For the text-containing cell, return its midpoint in (x, y) coordinate format. 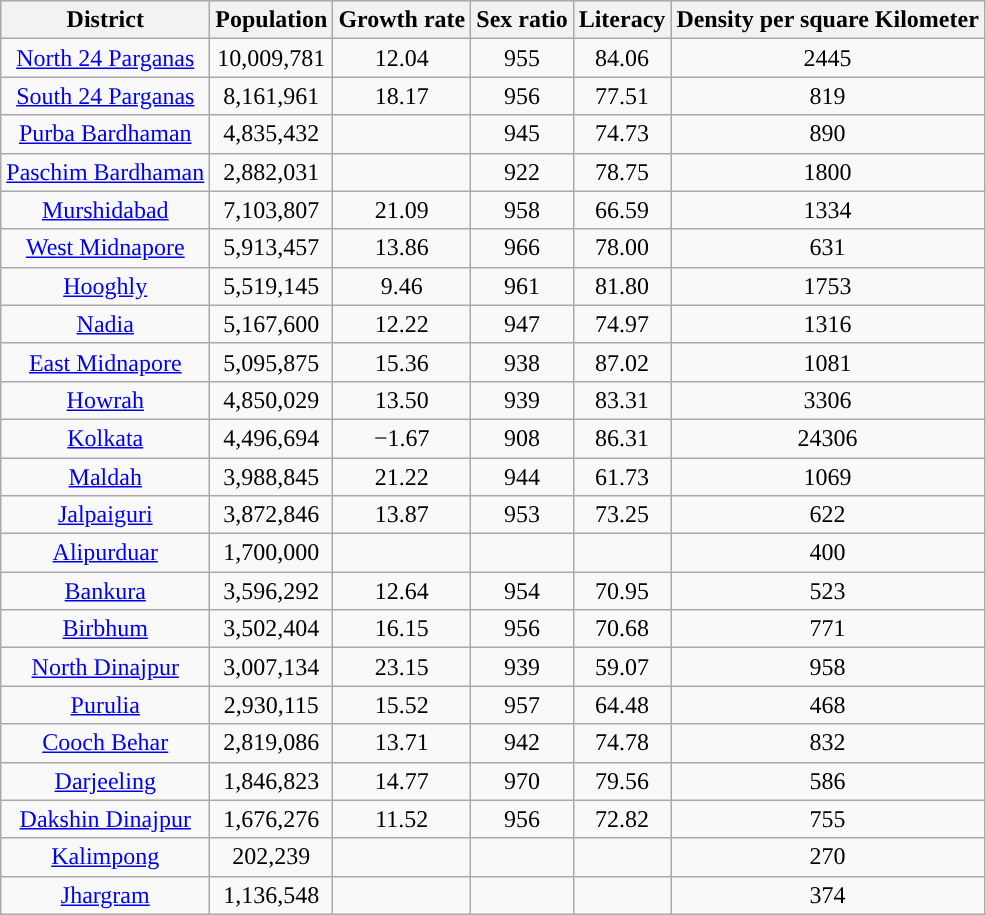
2,819,086 (272, 743)
Howrah (106, 400)
Murshidabad (106, 210)
East Midnapore (106, 362)
Dakshin Dinajpur (106, 819)
942 (522, 743)
1,676,276 (272, 819)
Darjeeling (106, 781)
523 (828, 591)
1753 (828, 286)
3,007,134 (272, 667)
3306 (828, 400)
955 (522, 58)
8,161,961 (272, 96)
Purba Bardhaman (106, 134)
District (106, 20)
270 (828, 857)
1800 (828, 172)
13.50 (402, 400)
Cooch Behar (106, 743)
4,850,029 (272, 400)
Jhargram (106, 895)
Population (272, 20)
4,835,432 (272, 134)
16.15 (402, 629)
922 (522, 172)
954 (522, 591)
66.59 (622, 210)
15.36 (402, 362)
2445 (828, 58)
631 (828, 248)
87.02 (622, 362)
South 24 Parganas (106, 96)
586 (828, 781)
3,502,404 (272, 629)
13.86 (402, 248)
2,930,115 (272, 705)
70.95 (622, 591)
1,136,548 (272, 895)
Hooghly (106, 286)
1316 (828, 324)
12.22 (402, 324)
970 (522, 781)
81.80 (622, 286)
961 (522, 286)
18.17 (402, 96)
74.78 (622, 743)
Literacy (622, 20)
945 (522, 134)
1069 (828, 477)
74.73 (622, 134)
78.00 (622, 248)
953 (522, 515)
21.09 (402, 210)
72.82 (622, 819)
79.56 (622, 781)
Density per square Kilometer (828, 20)
938 (522, 362)
North Dinajpur (106, 667)
7,103,807 (272, 210)
Bankura (106, 591)
5,913,457 (272, 248)
755 (828, 819)
468 (828, 705)
3,988,845 (272, 477)
1334 (828, 210)
3,872,846 (272, 515)
Jalpaiguri (106, 515)
4,496,694 (272, 438)
Alipurduar (106, 553)
−1.67 (402, 438)
83.31 (622, 400)
12.04 (402, 58)
890 (828, 134)
Birbhum (106, 629)
5,519,145 (272, 286)
908 (522, 438)
24306 (828, 438)
Kolkata (106, 438)
400 (828, 553)
10,009,781 (272, 58)
13.71 (402, 743)
13.87 (402, 515)
832 (828, 743)
12.64 (402, 591)
947 (522, 324)
70.68 (622, 629)
14.77 (402, 781)
84.06 (622, 58)
West Midnapore (106, 248)
Paschim Bardhaman (106, 172)
74.97 (622, 324)
15.52 (402, 705)
23.15 (402, 667)
Kalimpong (106, 857)
59.07 (622, 667)
Purulia (106, 705)
3,596,292 (272, 591)
957 (522, 705)
5,095,875 (272, 362)
73.25 (622, 515)
Maldah (106, 477)
622 (828, 515)
202,239 (272, 857)
61.73 (622, 477)
2,882,031 (272, 172)
21.22 (402, 477)
78.75 (622, 172)
5,167,600 (272, 324)
Sex ratio (522, 20)
374 (828, 895)
944 (522, 477)
11.52 (402, 819)
86.31 (622, 438)
1,846,823 (272, 781)
966 (522, 248)
77.51 (622, 96)
771 (828, 629)
1081 (828, 362)
North 24 Parganas (106, 58)
Growth rate (402, 20)
64.48 (622, 705)
9.46 (402, 286)
Nadia (106, 324)
819 (828, 96)
1,700,000 (272, 553)
